Scan for the cell matching the given text and deliver its [x, y] coordinate at center. 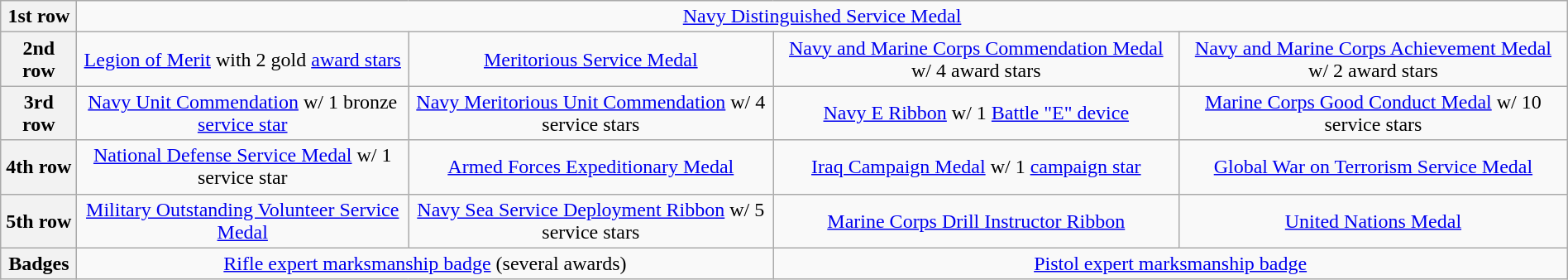
1st row [39, 17]
Pistol expert marksmanship badge [1170, 263]
Navy E Ribbon w/ 1 Battle "E" device [976, 113]
Marine Corps Drill Instructor Ribbon [976, 220]
Marine Corps Good Conduct Medal w/ 10 service stars [1374, 113]
Armed Forces Expeditionary Medal [590, 167]
National Defense Service Medal w/ 1 service star [243, 167]
Legion of Merit with 2 gold award stars [243, 60]
Meritorious Service Medal [590, 60]
Badges [39, 263]
2nd row [39, 60]
Navy and Marine Corps Achievement Medal w/ 2 award stars [1374, 60]
Global War on Terrorism Service Medal [1374, 167]
Navy and Marine Corps Commendation Medal w/ 4 award stars [976, 60]
Iraq Campaign Medal w/ 1 campaign star [976, 167]
Rifle expert marksmanship badge (several awards) [425, 263]
Navy Distinguished Service Medal [822, 17]
Navy Unit Commendation w/ 1 bronze service star [243, 113]
3rd row [39, 113]
Military Outstanding Volunteer Service Medal [243, 220]
Navy Sea Service Deployment Ribbon w/ 5 service stars [590, 220]
5th row [39, 220]
4th row [39, 167]
United Nations Medal [1374, 220]
Navy Meritorious Unit Commendation w/ 4 service stars [590, 113]
